Find where the given text appears and provide that cell's center as [x, y] coordinate. 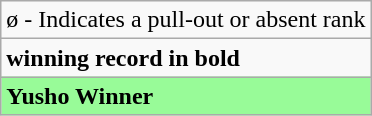
Yusho Winner [186, 96]
winning record in bold [186, 58]
ø - Indicates a pull-out or absent rank [186, 20]
